Identify which cell holds the provided text, then report its [X, Y] central coordinate. 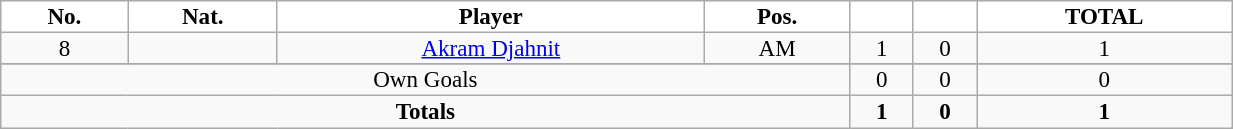
Own Goals [426, 80]
8 [64, 49]
Nat. [202, 17]
Totals [426, 112]
Player [490, 17]
Akram Djahnit [490, 49]
No. [64, 17]
TOTAL [1104, 17]
Pos. [777, 17]
AM [777, 49]
